Locate the cell with the specified text and output its (x, y) center coordinate. 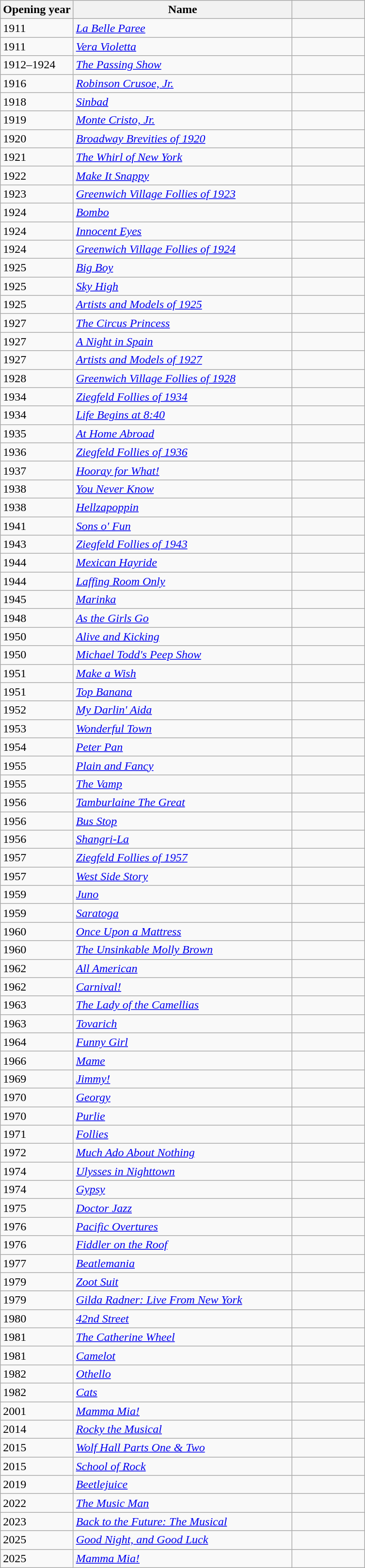
1922 (37, 175)
1921 (37, 157)
Make a Wish (182, 673)
Sons o' Fun (182, 526)
2022 (37, 1503)
Greenwich Village Follies of 1923 (182, 194)
My Darlin' Aida (182, 710)
Monte Cristo, Jr. (182, 120)
La Belle Paree (182, 28)
Bus Stop (182, 821)
Broadway Brevities of 1920 (182, 139)
Georgy (182, 1097)
1969 (37, 1079)
1953 (37, 729)
Othello (182, 1374)
Name (182, 10)
42nd Street (182, 1319)
1941 (37, 526)
The Lady of the Camellias (182, 1005)
Innocent Eyes (182, 231)
2023 (37, 1521)
Shangri-La (182, 839)
Carnival! (182, 987)
1952 (37, 710)
You Never Know (182, 489)
1975 (37, 1208)
1972 (37, 1153)
Top Banana (182, 692)
Artists and Models of 1927 (182, 360)
Hooray for What! (182, 470)
Tovarich (182, 1024)
Laffing Room Only (182, 581)
2001 (37, 1411)
Hellzapoppin (182, 507)
Jimmy! (182, 1079)
Tamburlaine The Great (182, 802)
Ziegfeld Follies of 1943 (182, 544)
Wolf Hall Parts One & Two (182, 1448)
Greenwich Village Follies of 1924 (182, 249)
Marinka (182, 600)
Ziegfeld Follies of 1957 (182, 858)
1920 (37, 139)
Much Ado About Nothing (182, 1153)
The Unsinkable Molly Brown (182, 950)
Wonderful Town (182, 729)
Ziegfeld Follies of 1936 (182, 452)
Sky High (182, 286)
Zoot Suit (182, 1282)
A Night in Spain (182, 342)
The Whirl of New York (182, 157)
The Music Man (182, 1503)
At Home Abroad (182, 434)
Pacific Overtures (182, 1226)
2019 (37, 1485)
1964 (37, 1042)
1923 (37, 194)
1971 (37, 1134)
2014 (37, 1429)
Ulysses in Nighttown (182, 1171)
Juno (182, 895)
Michael Todd's Peep Show (182, 655)
Make It Snappy (182, 175)
Good Night, and Good Luck (182, 1540)
Bombo (182, 212)
Follies (182, 1134)
1928 (37, 378)
Ziegfeld Follies of 1934 (182, 397)
1912–1924 (37, 65)
1977 (37, 1263)
Mame (182, 1060)
1966 (37, 1060)
Back to the Future: The Musical (182, 1521)
As the Girls Go (182, 618)
All American (182, 968)
1919 (37, 120)
Gypsy (182, 1190)
Cats (182, 1392)
Beatlemania (182, 1263)
1918 (37, 102)
Robinson Crusoe, Jr. (182, 83)
Funny Girl (182, 1042)
Rocky the Musical (182, 1429)
1945 (37, 600)
Fiddler on the Roof (182, 1245)
School of Rock (182, 1466)
Life Begins at 8:40 (182, 415)
The Vamp (182, 784)
1948 (37, 618)
Saratoga (182, 913)
1980 (37, 1319)
Alive and Kicking (182, 637)
Greenwich Village Follies of 1928 (182, 378)
Peter Pan (182, 747)
Mexican Hayride (182, 563)
Once Upon a Mattress (182, 931)
The Circus Princess (182, 323)
West Side Story (182, 876)
Purlie (182, 1116)
1954 (37, 747)
The Catherine Wheel (182, 1337)
Sinbad (182, 102)
Plain and Fancy (182, 765)
The Passing Show (182, 65)
1943 (37, 544)
Artists and Models of 1925 (182, 305)
1916 (37, 83)
1936 (37, 452)
Beetlejuice (182, 1485)
1937 (37, 470)
Opening year (37, 10)
Doctor Jazz (182, 1208)
Big Boy (182, 268)
Camelot (182, 1355)
Vera Violetta (182, 47)
1935 (37, 434)
Gilda Radner: Live From New York (182, 1300)
